Identify which cell holds the provided text, then report its [x, y] central coordinate. 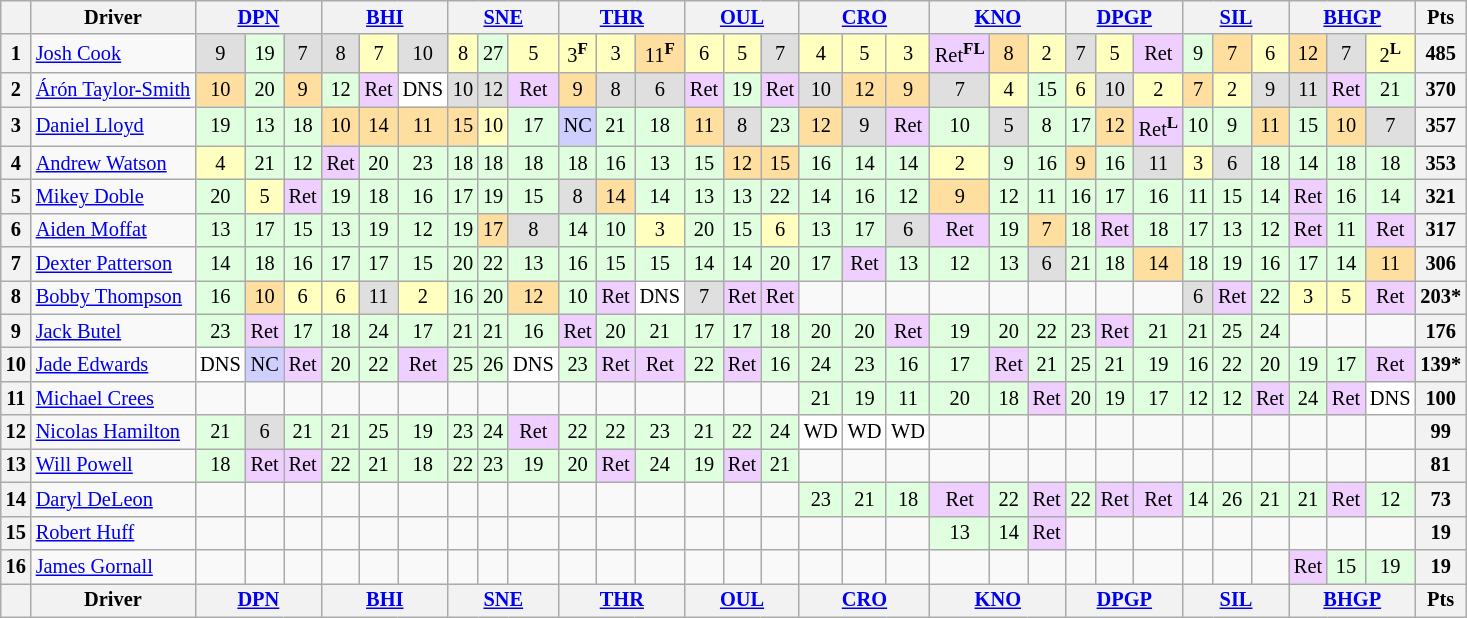
Andrew Watson [113, 163]
Daryl DeLeon [113, 499]
James Gornall [113, 566]
Nicolas Hamilton [113, 432]
100 [1440, 398]
Michael Crees [113, 398]
176 [1440, 331]
3F [578, 54]
306 [1440, 264]
73 [1440, 499]
11F [660, 54]
2L [1390, 54]
Robert Huff [113, 533]
357 [1440, 126]
Daniel Lloyd [113, 126]
Dexter Patterson [113, 264]
Árón Taylor-Smith [113, 90]
317 [1440, 230]
Jack Butel [113, 331]
Will Powell [113, 465]
Josh Cook [113, 54]
Jade Edwards [113, 365]
Aiden Moffat [113, 230]
RetFL [960, 54]
203* [1440, 297]
Bobby Thompson [113, 297]
353 [1440, 163]
139* [1440, 365]
485 [1440, 54]
Mikey Doble [113, 196]
370 [1440, 90]
RetL [1158, 126]
99 [1440, 432]
27 [493, 54]
81 [1440, 465]
321 [1440, 196]
1 [16, 54]
